Pinpoint the cell where the given text exists, returning its [x, y] midpoint coordinate. 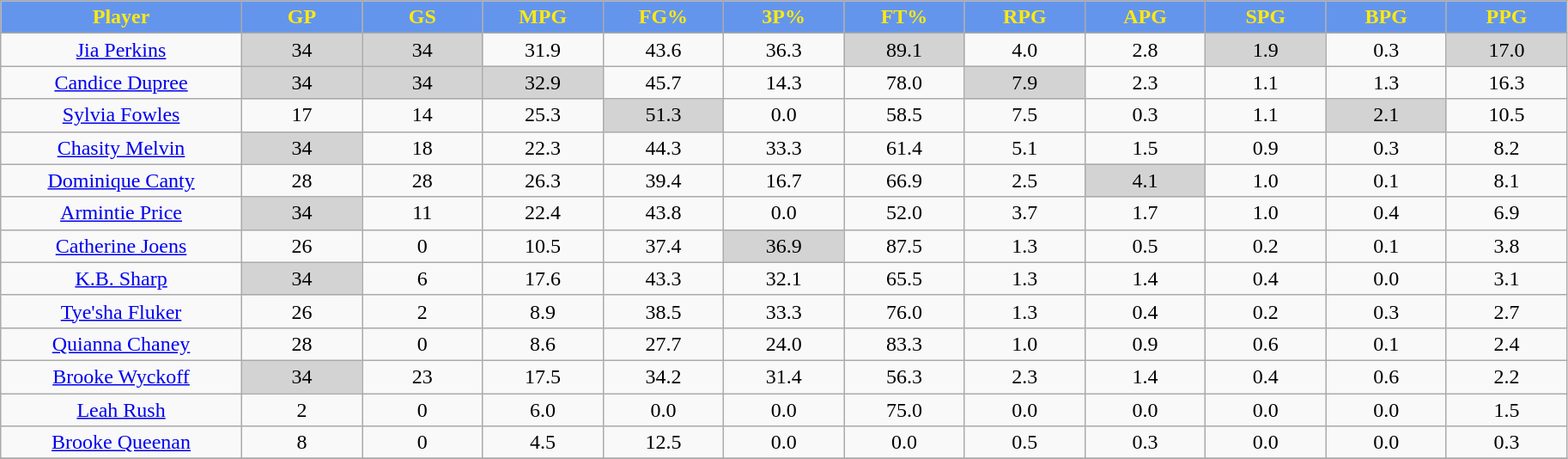
8.9 [543, 311]
4.0 [1024, 50]
75.0 [904, 410]
27.7 [663, 344]
2.2 [1506, 376]
4.1 [1145, 181]
37.4 [663, 246]
Chasity Melvin [122, 148]
36.3 [784, 50]
89.1 [904, 50]
2.1 [1386, 115]
16.3 [1506, 83]
31.4 [784, 376]
Player [122, 17]
45.7 [663, 83]
3.1 [1506, 278]
18 [422, 148]
4.5 [543, 443]
23 [422, 376]
7.5 [1024, 115]
Leah Rush [122, 410]
APG [1145, 17]
8 [301, 443]
8.6 [543, 344]
52.0 [904, 213]
Quianna Chaney [122, 344]
87.5 [904, 246]
Tye'sha Fluker [122, 311]
6 [422, 278]
5.1 [1024, 148]
24.0 [784, 344]
RPG [1024, 17]
14 [422, 115]
2.8 [1145, 50]
8.1 [1506, 181]
61.4 [904, 148]
22.3 [543, 148]
2.5 [1024, 181]
Brooke Wyckoff [122, 376]
PPG [1506, 17]
16.7 [784, 181]
3.7 [1024, 213]
78.0 [904, 83]
14.3 [784, 83]
GS [422, 17]
31.9 [543, 50]
Dominique Canty [122, 181]
K.B. Sharp [122, 278]
66.9 [904, 181]
22.4 [543, 213]
FT% [904, 17]
58.5 [904, 115]
26.3 [543, 181]
11 [422, 213]
38.5 [663, 311]
Catherine Joens [122, 246]
32.1 [784, 278]
43.6 [663, 50]
17.0 [1506, 50]
12.5 [663, 443]
1.7 [1145, 213]
43.8 [663, 213]
17.5 [543, 376]
25.3 [543, 115]
MPG [543, 17]
8.2 [1506, 148]
83.3 [904, 344]
Sylvia Fowles [122, 115]
65.5 [904, 278]
34.2 [663, 376]
3.8 [1506, 246]
SPG [1266, 17]
7.9 [1024, 83]
43.3 [663, 278]
2.7 [1506, 311]
17 [301, 115]
GP [301, 17]
32.9 [543, 83]
51.3 [663, 115]
Candice Dupree [122, 83]
Brooke Queenan [122, 443]
56.3 [904, 376]
2.4 [1506, 344]
44.3 [663, 148]
6.0 [543, 410]
BPG [1386, 17]
39.4 [663, 181]
3P% [784, 17]
76.0 [904, 311]
1.9 [1266, 50]
36.9 [784, 246]
Armintie Price [122, 213]
6.9 [1506, 213]
Jia Perkins [122, 50]
FG% [663, 17]
17.6 [543, 278]
